Pinpoint the cell where the given text exists, returning its [X, Y] midpoint coordinate. 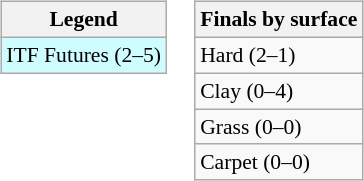
Finals by surface [278, 20]
Clay (0–4) [278, 91]
ITF Futures (2–5) [84, 55]
Grass (0–0) [278, 127]
Hard (2–1) [278, 55]
Carpet (0–0) [278, 162]
Legend [84, 20]
